Identify which cell holds the provided text, then report its [X, Y] central coordinate. 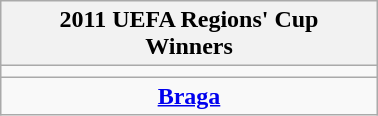
2011 UEFA Regions' CupWinners [189, 34]
Braga [189, 96]
